For the text-containing cell, return its midpoint in [X, Y] coordinate format. 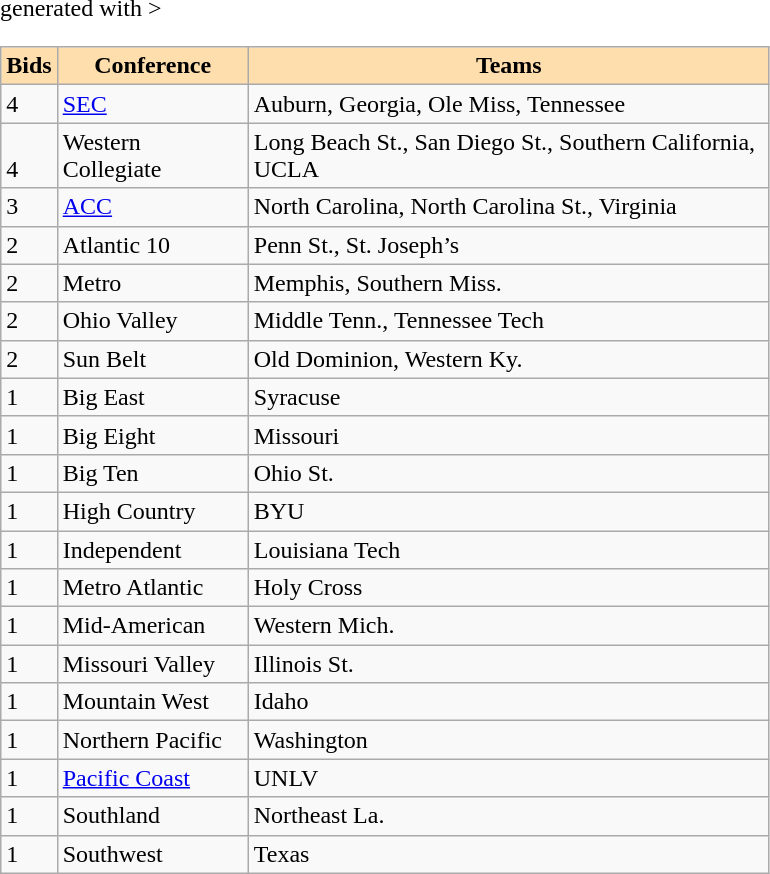
Western Mich. [508, 626]
Atlantic 10 [152, 245]
Western Collegiate [152, 156]
Texas [508, 854]
Auburn, Georgia, Ole Miss, Tennessee [508, 104]
Northern Pacific [152, 740]
Teams [508, 66]
Bids [29, 66]
Penn St., St. Joseph’s [508, 245]
Conference [152, 66]
Missouri [508, 435]
Mountain West [152, 702]
Metro [152, 283]
Independent [152, 549]
Louisiana Tech [508, 549]
UNLV [508, 778]
Big Eight [152, 435]
SEC [152, 104]
ACC [152, 207]
Long Beach St., San Diego St., Southern California, UCLA [508, 156]
High Country [152, 511]
Southland [152, 816]
Old Dominion, Western Ky. [508, 359]
Memphis, Southern Miss. [508, 283]
Missouri Valley [152, 664]
3 [29, 207]
Mid-American [152, 626]
Southwest [152, 854]
Holy Cross [508, 588]
North Carolina, North Carolina St., Virginia [508, 207]
Pacific Coast [152, 778]
Washington [508, 740]
Big Ten [152, 473]
Syracuse [508, 397]
Metro Atlantic [152, 588]
Ohio Valley [152, 321]
BYU [508, 511]
Sun Belt [152, 359]
Middle Tenn., Tennessee Tech [508, 321]
Northeast La. [508, 816]
Illinois St. [508, 664]
Idaho [508, 702]
Big East [152, 397]
Ohio St. [508, 473]
